From the cell containing the given text, extract its center point as [x, y] coordinate. 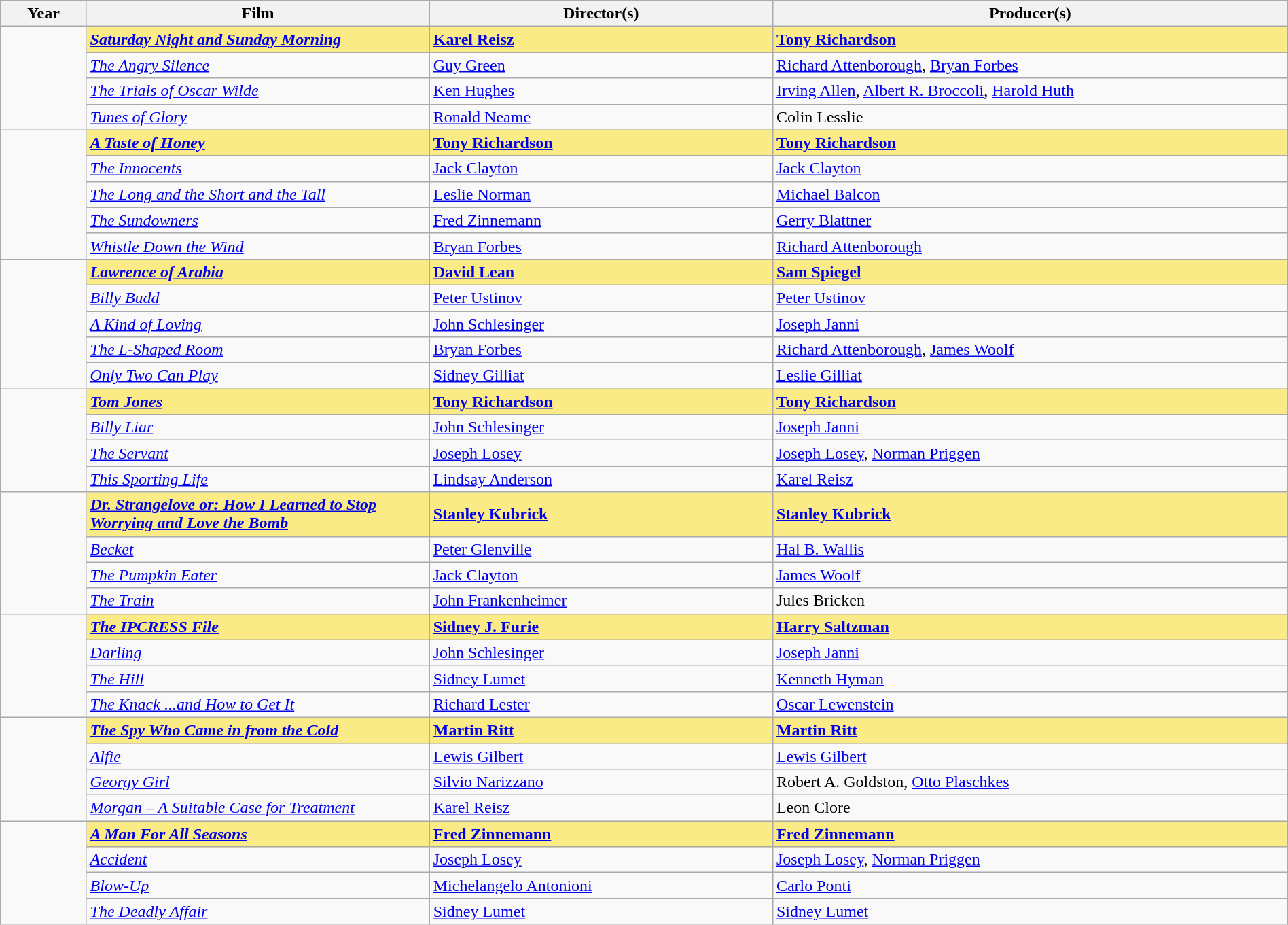
The Knack ...and How to Get It [258, 704]
Colin Lesslie [1030, 117]
Kenneth Hyman [1030, 678]
A Kind of Loving [258, 324]
Lawrence of Arabia [258, 272]
Richard Attenborough [1030, 246]
Tom Jones [258, 402]
The Train [258, 601]
Silvio Narizzano [601, 782]
Sidney Gilliat [601, 376]
James Woolf [1030, 575]
Gerry Blattner [1030, 220]
Producer(s) [1030, 14]
Richard Lester [601, 704]
Film [258, 14]
The Servant [258, 453]
Sam Spiegel [1030, 272]
Blow-Up [258, 886]
Morgan – A Suitable Case for Treatment [258, 808]
Billy Liar [258, 427]
A Taste of Honey [258, 143]
The Long and the Short and the Tall [258, 194]
Becket [258, 549]
This Sporting Life [258, 479]
The IPCRESS File [258, 627]
Whistle Down the Wind [258, 246]
Richard Attenborough, James Woolf [1030, 350]
Billy Budd [258, 298]
Georgy Girl [258, 782]
Michelangelo Antonioni [601, 886]
Leslie Gilliat [1030, 376]
Richard Attenborough, Bryan Forbes [1030, 65]
Ronald Neame [601, 117]
Ken Hughes [601, 91]
Sidney J. Furie [601, 627]
The Pumpkin Eater [258, 575]
The Spy Who Came in from the Cold [258, 730]
The Deadly Affair [258, 911]
Only Two Can Play [258, 376]
The L-Shaped Room [258, 350]
John Frankenheimer [601, 601]
The Angry Silence [258, 65]
Accident [258, 860]
Guy Green [601, 65]
The Sundowners [258, 220]
Dr. Strangelove or: How I Learned to Stop Worrying and Love the Bomb [258, 514]
Lindsay Anderson [601, 479]
Michael Balcon [1030, 194]
Harry Saltzman [1030, 627]
Year [43, 14]
Leon Clore [1030, 808]
The Innocents [258, 169]
Darling [258, 652]
David Lean [601, 272]
Tunes of Glory [258, 117]
The Hill [258, 678]
Irving Allen, Albert R. Broccoli, Harold Huth [1030, 91]
Robert A. Goldston, Otto Plaschkes [1030, 782]
Director(s) [601, 14]
The Trials of Oscar Wilde [258, 91]
A Man For All Seasons [258, 834]
Carlo Ponti [1030, 886]
Jules Bricken [1030, 601]
Saturday Night and Sunday Morning [258, 39]
Peter Glenville [601, 549]
Leslie Norman [601, 194]
Hal B. Wallis [1030, 549]
Alfie [258, 756]
Oscar Lewenstein [1030, 704]
